Search for the cell housing the specified text and yield its [x, y] center coordinate. 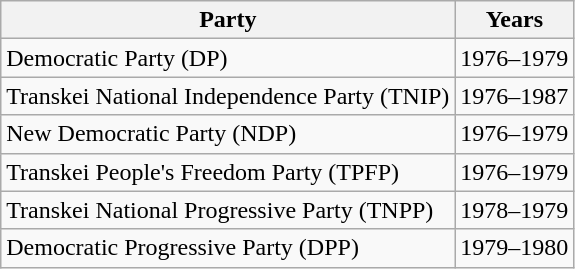
1978–1979 [514, 210]
Democratic Progressive Party (DPP) [228, 248]
Transkei National Independence Party (TNIP) [228, 96]
1976–1987 [514, 96]
Transkei National Progressive Party (TNPP) [228, 210]
Party [228, 20]
Years [514, 20]
Democratic Party (DP) [228, 58]
New Democratic Party (NDP) [228, 134]
1979–1980 [514, 248]
Transkei People's Freedom Party (TPFP) [228, 172]
